Locate the cell with the specified text and output its (X, Y) center coordinate. 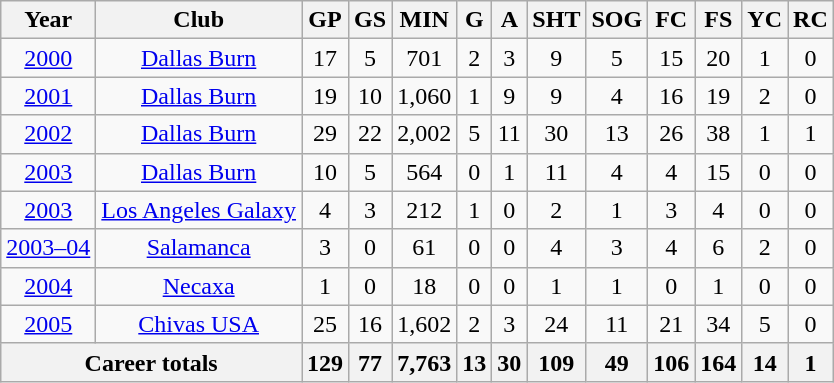
129 (326, 362)
109 (556, 362)
MIN (424, 20)
21 (672, 324)
2000 (48, 58)
564 (424, 172)
Career totals (152, 362)
212 (424, 210)
17 (326, 58)
Salamanca (199, 248)
2003–04 (48, 248)
2004 (48, 286)
GS (370, 20)
26 (672, 134)
49 (617, 362)
61 (424, 248)
GP (326, 20)
164 (718, 362)
2,002 (424, 134)
38 (718, 134)
Year (48, 20)
6 (718, 248)
A (510, 20)
1,602 (424, 324)
77 (370, 362)
2001 (48, 96)
34 (718, 324)
FC (672, 20)
FS (718, 20)
29 (326, 134)
14 (765, 362)
24 (556, 324)
2005 (48, 324)
SOG (617, 20)
SHT (556, 20)
RC (811, 20)
2002 (48, 134)
25 (326, 324)
Los Angeles Galaxy (199, 210)
7,763 (424, 362)
18 (424, 286)
22 (370, 134)
Chivas USA (199, 324)
1,060 (424, 96)
YC (765, 20)
Necaxa (199, 286)
Club (199, 20)
701 (424, 58)
G (474, 20)
20 (718, 58)
106 (672, 362)
